Identify which cell holds the provided text, then report its (x, y) central coordinate. 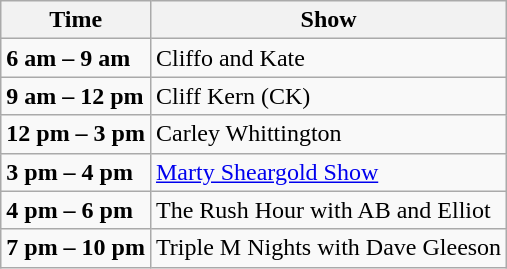
Cliff Kern (CK) (328, 96)
12 pm – 3 pm (76, 134)
Cliffo and Kate (328, 58)
6 am – 9 am (76, 58)
Time (76, 20)
7 pm – 10 pm (76, 248)
4 pm – 6 pm (76, 210)
Show (328, 20)
3 pm – 4 pm (76, 172)
Carley Whittington (328, 134)
The Rush Hour with AB and Elliot (328, 210)
Marty Sheargold Show (328, 172)
9 am – 12 pm (76, 96)
Triple M Nights with Dave Gleeson (328, 248)
